Pinpoint the cell where the given text exists, returning its (x, y) midpoint coordinate. 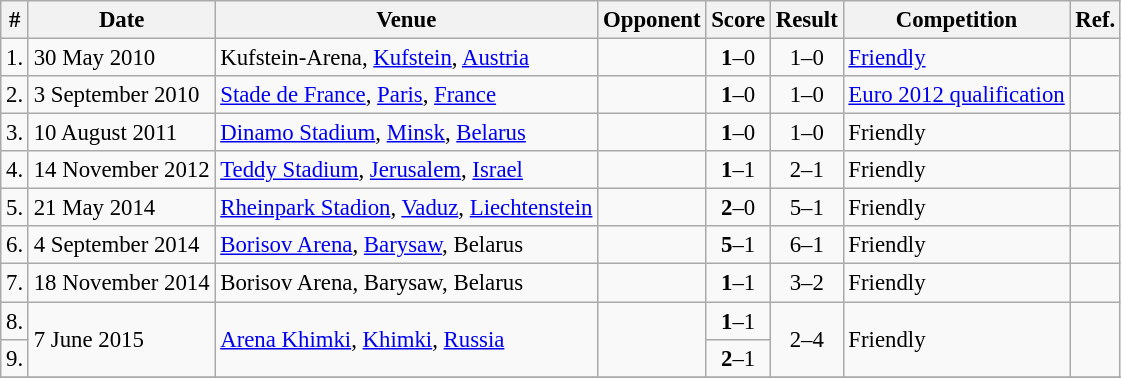
5. (15, 208)
21 May 2014 (121, 208)
Rheinpark Stadion, Vaduz, Liechtenstein (406, 208)
Teddy Stadium, Jerusalem, Israel (406, 170)
Score (738, 20)
Euro 2012 qualification (956, 95)
2–4 (806, 340)
Venue (406, 20)
6. (15, 245)
3. (15, 133)
7 June 2015 (121, 340)
# (15, 20)
10 August 2011 (121, 133)
Result (806, 20)
6–1 (806, 245)
4 September 2014 (121, 245)
14 November 2012 (121, 170)
Arena Khimki, Khimki, Russia (406, 340)
3–2 (806, 283)
3 September 2010 (121, 95)
18 November 2014 (121, 283)
2–0 (738, 208)
Dinamo Stadium, Minsk, Belarus (406, 133)
Competition (956, 20)
9. (15, 358)
2. (15, 95)
Opponent (652, 20)
1. (15, 58)
30 May 2010 (121, 58)
7. (15, 283)
Kufstein-Arena, Kufstein, Austria (406, 58)
8. (15, 321)
4. (15, 170)
Stade de France, Paris, France (406, 95)
Ref. (1095, 20)
Date (121, 20)
